From the cell containing the given text, extract its center point as [x, y] coordinate. 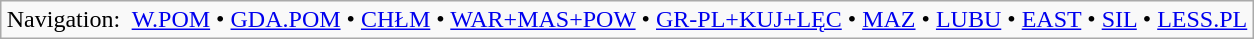
Navigation: W.POM • GDA.POM • CHŁM • WAR+MAS+POW • GR-PL+KUJ+LĘC • MAZ • LUBU • EAST • SIL • LESS.PL [627, 20]
